Return the (x, y) coordinate for the center point of the cell that contains the specified text.  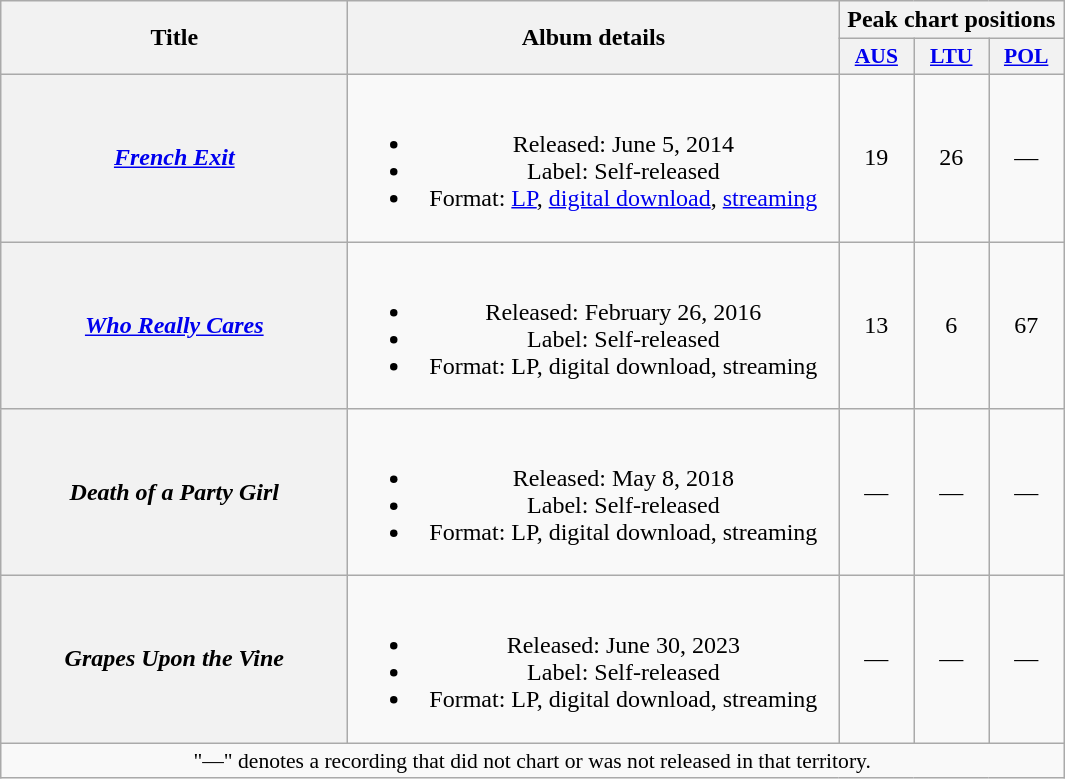
Released: June 30, 2023Label: Self-releasedFormat: LP, digital download, streaming (594, 660)
13 (876, 326)
26 (952, 158)
Title (174, 38)
Album details (594, 38)
AUS (876, 57)
Grapes Upon the Vine (174, 660)
Released: June 5, 2014Label: Self-releasedFormat: LP, digital download, streaming (594, 158)
LTU (952, 57)
Death of a Party Girl (174, 492)
67 (1026, 326)
Who Really Cares (174, 326)
French Exit (174, 158)
POL (1026, 57)
"—" denotes a recording that did not chart or was not released in that territory. (532, 761)
Peak chart positions (952, 20)
Released: February 26, 2016Label: Self-releasedFormat: LP, digital download, streaming (594, 326)
19 (876, 158)
6 (952, 326)
Released: May 8, 2018Label: Self-releasedFormat: LP, digital download, streaming (594, 492)
